For the text-containing cell, return its midpoint in (X, Y) coordinate format. 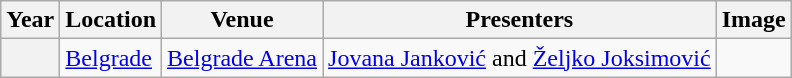
Venue (242, 20)
Presenters (520, 20)
Image (754, 20)
Belgrade Arena (242, 58)
Belgrade (111, 58)
Jovana Janković and Željko Joksimović (520, 58)
Year (30, 20)
Location (111, 20)
